For the text-containing cell, return its midpoint in [X, Y] coordinate format. 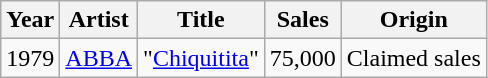
75,000 [302, 58]
1979 [30, 58]
Claimed sales [414, 58]
"Chiquitita" [202, 58]
ABBA [99, 58]
Title [202, 20]
Origin [414, 20]
Year [30, 20]
Sales [302, 20]
Artist [99, 20]
